For the text-containing cell, return its midpoint in [X, Y] coordinate format. 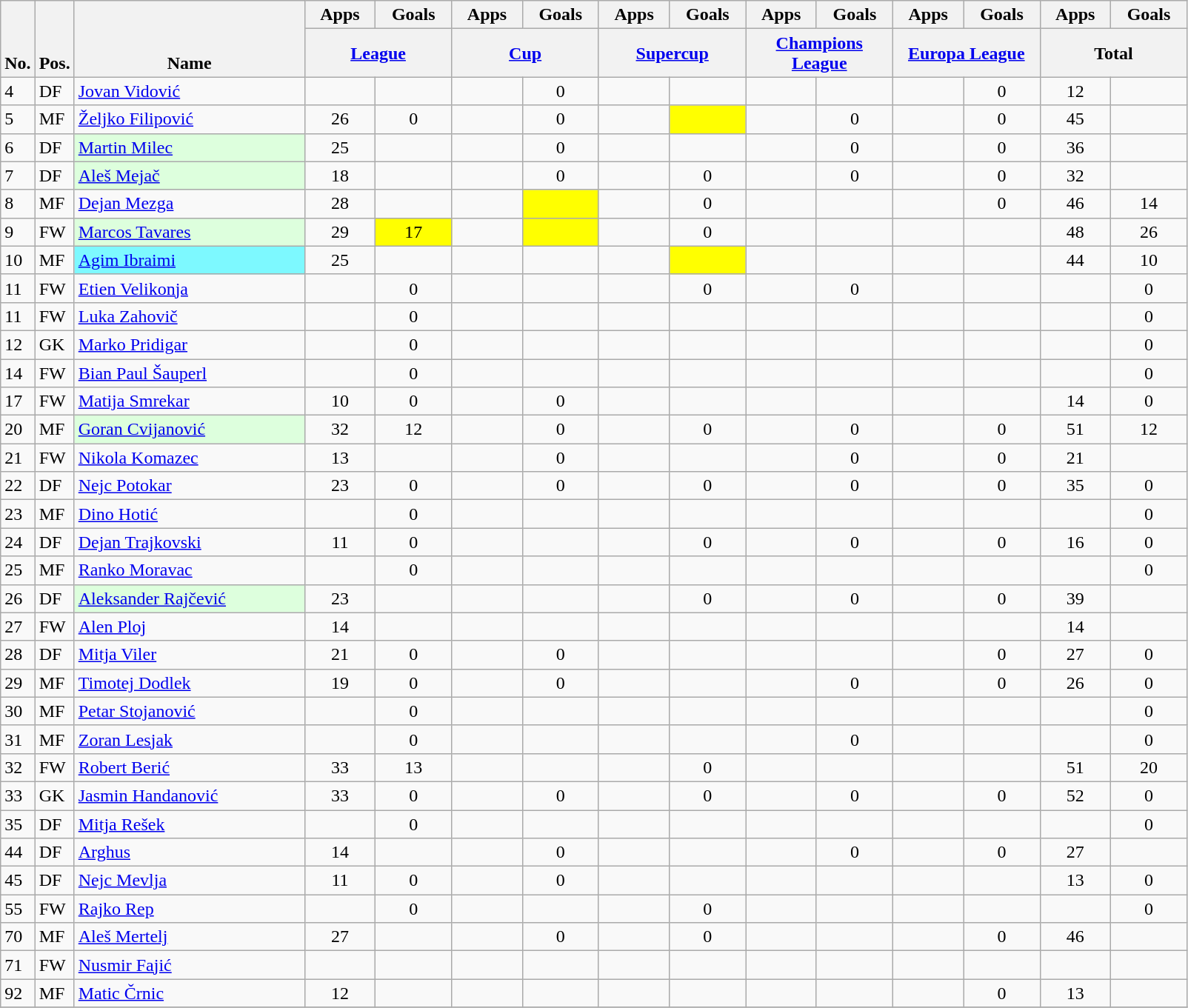
Nejc Potokar [190, 486]
Timotej Dodlek [190, 683]
Marko Pridigar [190, 344]
Mitja Viler [190, 655]
Zoran Lesjak [190, 739]
Dejan Trajkovski [190, 542]
18 [339, 176]
52 [1075, 795]
Supercup [673, 53]
League [378, 53]
Aleš Mejač [190, 176]
Jovan Vidović [190, 91]
Name [190, 39]
Europa League [967, 53]
Luka Zahovič [190, 316]
Aleksander Rajčević [190, 598]
Jasmin Handanović [190, 795]
Ranko Moravac [190, 570]
9 [18, 232]
4 [18, 91]
Matic Črnic [190, 993]
Nikola Komazec [190, 458]
30 [18, 711]
No. [18, 39]
Matija Smrekar [190, 401]
48 [1075, 232]
36 [1075, 147]
Arghus [190, 852]
16 [1075, 542]
Rajko Rep [190, 909]
7 [18, 176]
24 [18, 542]
Nejc Mevlja [190, 881]
Goran Cvijanović [190, 430]
22 [18, 486]
70 [18, 937]
39 [1075, 598]
Dejan Mezga [190, 204]
55 [18, 909]
5 [18, 119]
Nusmir Fajić [190, 965]
Martin Milec [190, 147]
Marcos Tavares [190, 232]
6 [18, 147]
Petar Stojanović [190, 711]
Total [1114, 53]
Alen Ploj [190, 627]
31 [18, 739]
Robert Berić [190, 767]
92 [18, 993]
Dino Hotić [190, 514]
Cup [526, 53]
71 [18, 965]
Pos. [55, 39]
Champions League [819, 53]
Etien Velikonja [190, 288]
Željko Filipović [190, 119]
Mitja Rešek [190, 824]
Agim Ibraimi [190, 260]
Aleš Mertelj [190, 937]
19 [339, 683]
Bian Paul Šauperl [190, 373]
8 [18, 204]
